Search for the cell housing the specified text and yield its (X, Y) center coordinate. 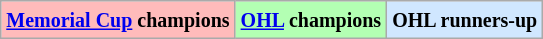
OHL runners-up (465, 20)
OHL champions (311, 20)
Memorial Cup champions (118, 20)
